Return (X, Y) of the center of cell containing provided text 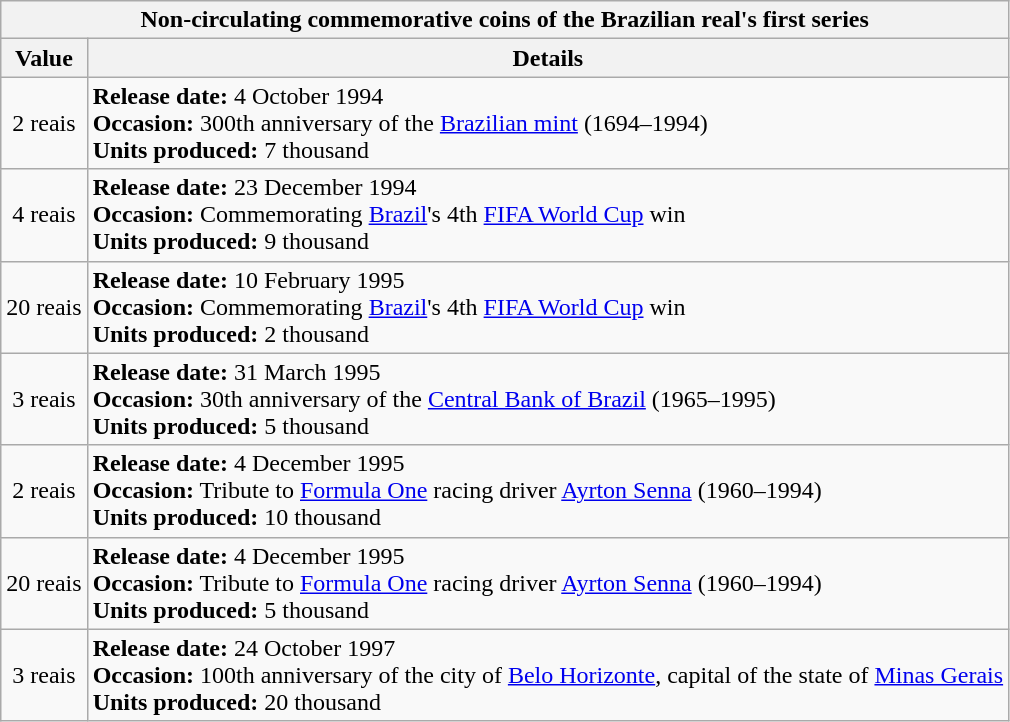
Release date: 31 March 1995Occasion: 30th anniversary of the Central Bank of Brazil (1965–1995)Units produced: 5 thousand (548, 399)
Release date: 4 December 1995Occasion: Tribute to Formula One racing driver Ayrton Senna (1960–1994)Units produced: 5 thousand (548, 583)
Release date: 4 October 1994Occasion: 300th anniversary of the Brazilian mint (1694–1994)Units produced: 7 thousand (548, 123)
4 reais (44, 215)
Details (548, 58)
Release date: 23 December 1994Occasion: Commemorating Brazil's 4th FIFA World Cup winUnits produced: 9 thousand (548, 215)
Non-circulating commemorative coins of the Brazilian real's first series (505, 20)
Release date: 4 December 1995Occasion: Tribute to Formula One racing driver Ayrton Senna (1960–1994)Units produced: 10 thousand (548, 491)
Value (44, 58)
Release date: 10 February 1995Occasion: Commemorating Brazil's 4th FIFA World Cup winUnits produced: 2 thousand (548, 307)
